For the text-containing cell, return its midpoint in (x, y) coordinate format. 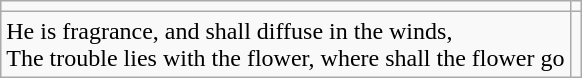
He is fragrance, and shall diffuse in the winds,The trouble lies with the flower, where shall the flower go (286, 44)
